Determine the [x, y] coordinate at the center of the cell enclosing the given text.  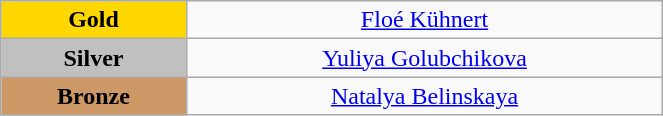
Bronze [94, 96]
Gold [94, 20]
Floé Kühnert [424, 20]
Yuliya Golubchikova [424, 58]
Natalya Belinskaya [424, 96]
Silver [94, 58]
